Search for the cell housing the specified text and yield its [x, y] center coordinate. 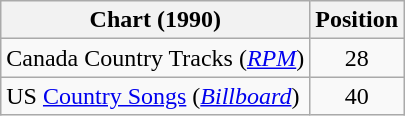
Position [357, 20]
40 [357, 96]
Chart (1990) [156, 20]
28 [357, 58]
US Country Songs (Billboard) [156, 96]
Canada Country Tracks (RPM) [156, 58]
